Return [x, y] of the center of cell containing provided text 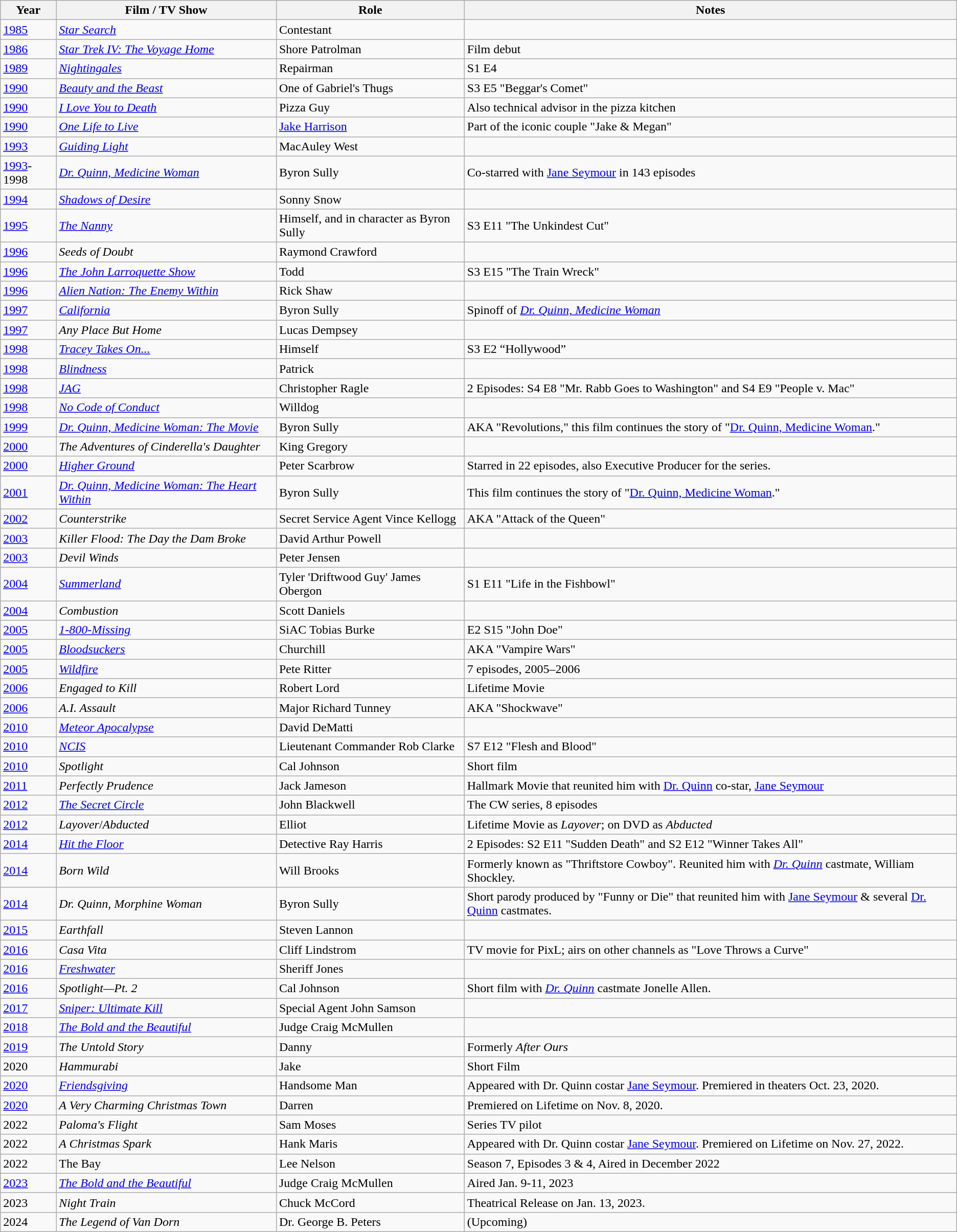
Dr. Quinn, Medicine Woman: The Movie [167, 427]
Sniper: Ultimate Kill [167, 1008]
Sam Moses [370, 1125]
Alien Nation: The Enemy Within [167, 291]
Shadows of Desire [167, 199]
SiAC Tobias Burke [370, 630]
This film continues the story of "Dr. Quinn, Medicine Woman." [711, 492]
The Secret Circle [167, 805]
1986 [29, 49]
Danny [370, 1047]
Himself [370, 349]
Hank Maris [370, 1144]
AKA "Attack of the Queen" [711, 519]
S1 E4 [711, 69]
Star Search [167, 30]
2 Episodes: S2 E11 "Sudden Death" and S2 E12 "Winner Takes All" [711, 844]
The Untold Story [167, 1047]
Film debut [711, 49]
Earthfall [167, 930]
Nightingales [167, 69]
S3 E2 “Hollywood” [711, 349]
1994 [29, 199]
Sonny Snow [370, 199]
Freshwater [167, 969]
The CW series, 8 episodes [711, 805]
1993 [29, 146]
Rick Shaw [370, 291]
Dr. George B. Peters [370, 1222]
Dr. Quinn, Medicine Woman: The Heart Within [167, 492]
Contestant [370, 30]
A Christmas Spark [167, 1144]
Sheriff Jones [370, 969]
David DeMatti [370, 727]
Major Richard Tunney [370, 708]
Dr. Quinn, Morphine Woman [167, 903]
Willdog [370, 408]
Jack Jameson [370, 786]
One of Gabriel's Thugs [370, 88]
Formerly known as "Thriftstore Cowboy". Reunited him with Dr. Quinn castmate, William Shockley. [711, 870]
E2 S15 "John Doe" [711, 630]
Steven Lannon [370, 930]
Will Brooks [370, 870]
S3 E15 "The Train Wreck" [711, 272]
Engaged to Kill [167, 688]
David Arthur Powell [370, 538]
Counterstrike [167, 519]
Patrick [370, 369]
Christopher Ragle [370, 388]
Pete Ritter [370, 669]
Spotlight [167, 766]
Season 7, Episodes 3 & 4, Aired in December 2022 [711, 1163]
Secret Service Agent Vince Kellogg [370, 519]
Killer Flood: The Day the Dam Broke [167, 538]
Short film [711, 766]
Bloodsuckers [167, 649]
Film / TV Show [167, 10]
Series TV pilot [711, 1125]
Beauty and the Beast [167, 88]
Darren [370, 1105]
1985 [29, 30]
Hit the Floor [167, 844]
2001 [29, 492]
Starred in 22 episodes, also Executive Producer for the series. [711, 466]
Spinoff of Dr. Quinn, Medicine Woman [711, 310]
Co-starred with Jane Seymour in 143 episodes [711, 173]
TV movie for PixL; airs on other channels as "Love Throws a Curve" [711, 950]
Friendsgiving [167, 1086]
Peter Jensen [370, 557]
2024 [29, 1222]
Dr. Quinn, Medicine Woman [167, 173]
Guiding Light [167, 146]
Handsome Man [370, 1086]
Born Wild [167, 870]
Short Film [711, 1066]
Summerland [167, 584]
The Nanny [167, 225]
Devil Winds [167, 557]
S3 E11 "The Unkindest Cut" [711, 225]
Layover/Abducted [167, 824]
Raymond Crawford [370, 252]
Pizza Guy [370, 107]
Appeared with Dr. Quinn costar Jane Seymour. Premiered on Lifetime on Nov. 27, 2022. [711, 1144]
1993-1998 [29, 173]
Formerly After Ours [711, 1047]
2011 [29, 786]
AKA "Shockwave" [711, 708]
Peter Scarbrow [370, 466]
Star Trek IV: The Voyage Home [167, 49]
Elliot [370, 824]
Chuck McCord [370, 1202]
Hammurabi [167, 1066]
Repairman [370, 69]
Appeared with Dr. Quinn costar Jane Seymour. Premiered in theaters Oct. 23, 2020. [711, 1086]
Himself, and in character as Byron Sully [370, 225]
Detective Ray Harris [370, 844]
Any Place But Home [167, 330]
Blindness [167, 369]
Cliff Lindstrom [370, 950]
No Code of Conduct [167, 408]
A.I. Assault [167, 708]
The Legend of Van Dorn [167, 1222]
NCIS [167, 747]
Tracey Takes On... [167, 349]
Lee Nelson [370, 1163]
Seeds of Doubt [167, 252]
1995 [29, 225]
2 Episodes: S4 E8 "Mr. Rabb Goes to Washington" and S4 E9 "People v. Mac" [711, 388]
Meteor Apocalypse [167, 727]
Higher Ground [167, 466]
Churchill [370, 649]
2019 [29, 1047]
Part of the iconic couple "Jake & Megan" [711, 127]
S1 E11 "Life in the Fishbowl" [711, 584]
Year [29, 10]
King Gregory [370, 446]
Also technical advisor in the pizza kitchen [711, 107]
Scott Daniels [370, 610]
1999 [29, 427]
Jake [370, 1066]
Jake Harrison [370, 127]
Role [370, 10]
Night Train [167, 1202]
1-800-Missing [167, 630]
Spotlight—Pt. 2 [167, 989]
Theatrical Release on Jan. 13, 2023. [711, 1202]
California [167, 310]
7 episodes, 2005–2006 [711, 669]
Aired Jan. 9-11, 2023 [711, 1183]
Notes [711, 10]
Tyler 'Driftwood Guy' James Obergon [370, 584]
Paloma's Flight [167, 1125]
Robert Lord [370, 688]
I Love You to Death [167, 107]
1989 [29, 69]
Lieutenant Commander Rob Clarke [370, 747]
Lifetime Movie [711, 688]
Premiered on Lifetime on Nov. 8, 2020. [711, 1105]
AKA "Vampire Wars" [711, 649]
AKA "Revolutions," this film continues the story of "Dr. Quinn, Medicine Woman." [711, 427]
The Bay [167, 1163]
Short parody produced by "Funny or Die" that reunited him with Jane Seymour & several Dr. Quinn castmates. [711, 903]
Short film with Dr. Quinn castmate Jonelle Allen. [711, 989]
The Adventures of Cinderella's Daughter [167, 446]
JAG [167, 388]
Casa Vita [167, 950]
Hallmark Movie that reunited him with Dr. Quinn co-star, Jane Seymour [711, 786]
Lucas Dempsey [370, 330]
S7 E12 "Flesh and Blood" [711, 747]
A Very Charming Christmas Town [167, 1105]
Todd [370, 272]
Wildfire [167, 669]
Combustion [167, 610]
One Life to Live [167, 127]
2018 [29, 1027]
2017 [29, 1008]
The John Larroquette Show [167, 272]
2002 [29, 519]
2015 [29, 930]
Shore Patrolman [370, 49]
S3 E5 "Beggar's Comet" [711, 88]
John Blackwell [370, 805]
Lifetime Movie as Layover; on DVD as Abducted [711, 824]
Perfectly Prudence [167, 786]
(Upcoming) [711, 1222]
MacAuley West [370, 146]
Special Agent John Samson [370, 1008]
